Search for the cell housing the specified text and yield its (X, Y) center coordinate. 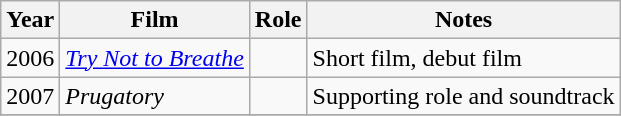
Role (278, 20)
Try Not to Breathe (155, 58)
Short film, debut film (464, 58)
Film (155, 20)
Year (30, 20)
Prugatory (155, 96)
Notes (464, 20)
Supporting role and soundtrack (464, 96)
2006 (30, 58)
2007 (30, 96)
